Detect which cell encompasses the target text, then output its [x, y] center coordinate. 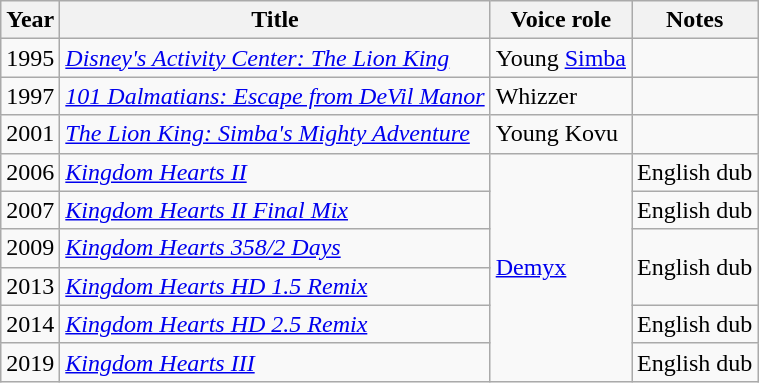
Voice role [560, 20]
Title [275, 20]
Kingdom Hearts HD 1.5 Remix [275, 286]
1997 [30, 96]
2019 [30, 362]
2014 [30, 324]
101 Dalmatians: Escape from DeVil Manor [275, 96]
Kingdom Hearts III [275, 362]
Young Simba [560, 58]
Whizzer [560, 96]
2009 [30, 248]
Demyx [560, 267]
Kingdom Hearts II Final Mix [275, 210]
Disney's Activity Center: The Lion King [275, 58]
Kingdom Hearts HD 2.5 Remix [275, 324]
Year [30, 20]
The Lion King: Simba's Mighty Adventure [275, 134]
2007 [30, 210]
Notes [695, 20]
2006 [30, 172]
2013 [30, 286]
2001 [30, 134]
Kingdom Hearts II [275, 172]
Young Kovu [560, 134]
1995 [30, 58]
Kingdom Hearts 358/2 Days [275, 248]
